Return the (X, Y) coordinate for the center point of the cell that contains the specified text.  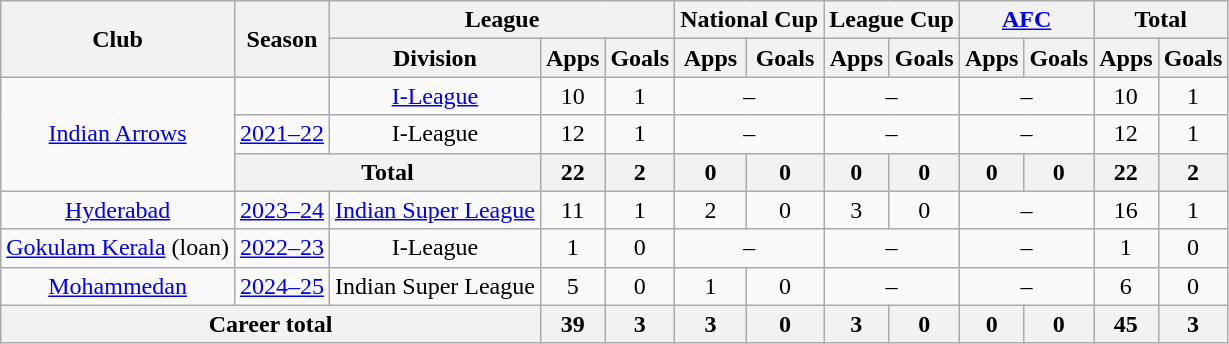
Indian Arrows (118, 134)
Club (118, 39)
16 (1126, 210)
45 (1126, 324)
National Cup (750, 20)
2022–23 (282, 248)
Division (434, 58)
Mohammedan (118, 286)
Career total (271, 324)
5 (572, 286)
League Cup (892, 20)
39 (572, 324)
Season (282, 39)
2021–22 (282, 134)
AFC (1026, 20)
6 (1126, 286)
11 (572, 210)
Gokulam Kerala (loan) (118, 248)
2023–24 (282, 210)
Hyderabad (118, 210)
2024–25 (282, 286)
League (502, 20)
